Output the [x, y] coordinate of the center of the cell containing the given text.  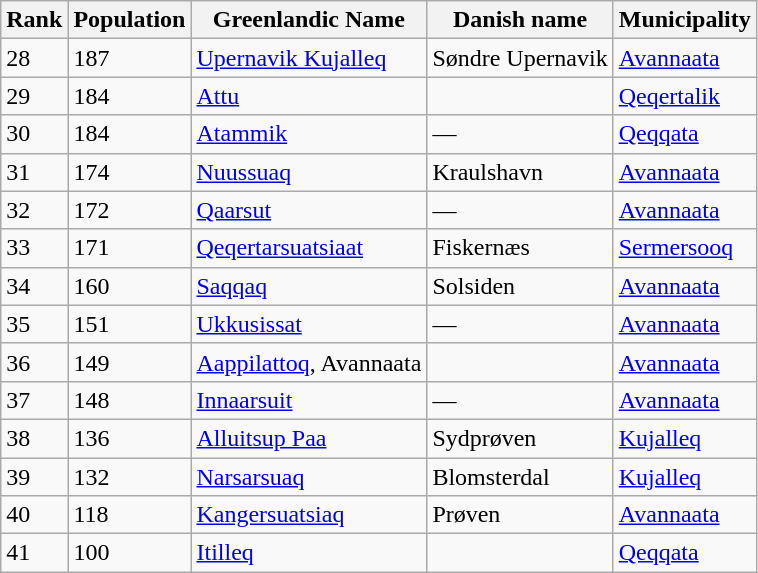
Kraulshavn [520, 172]
171 [130, 248]
174 [130, 172]
40 [34, 515]
34 [34, 286]
Greenlandic Name [309, 20]
Atammik [309, 134]
41 [34, 553]
Alluitsup Paa [309, 438]
160 [130, 286]
39 [34, 477]
Municipality [684, 20]
Prøven [520, 515]
33 [34, 248]
30 [34, 134]
172 [130, 210]
Ukkusissat [309, 324]
151 [130, 324]
Sydprøven [520, 438]
Aappilattoq, Avannaata [309, 362]
149 [130, 362]
Kangersuatsiaq [309, 515]
Saqqaq [309, 286]
Rank [34, 20]
38 [34, 438]
Narsarsuaq [309, 477]
Qaarsut [309, 210]
Søndre Upernavik [520, 58]
Sermersooq [684, 248]
31 [34, 172]
187 [130, 58]
118 [130, 515]
Upernavik Kujalleq [309, 58]
32 [34, 210]
100 [130, 553]
Innaarsuit [309, 400]
132 [130, 477]
Attu [309, 96]
Qeqertarsuatsiaat [309, 248]
Blomsterdal [520, 477]
28 [34, 58]
Fiskernæs [520, 248]
Solsiden [520, 286]
136 [130, 438]
Itilleq [309, 553]
148 [130, 400]
29 [34, 96]
Population [130, 20]
Qeqertalik [684, 96]
Nuussuaq [309, 172]
Danish name [520, 20]
37 [34, 400]
36 [34, 362]
35 [34, 324]
